For the text-containing cell, return its midpoint in [X, Y] coordinate format. 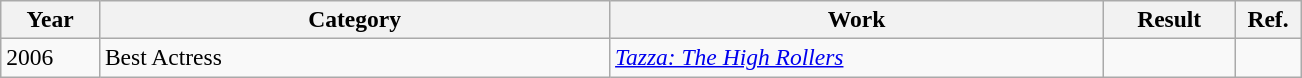
Best Actress [354, 57]
Category [354, 19]
Result [1169, 19]
2006 [50, 57]
Work [857, 19]
Tazza: The High Rollers [857, 57]
Year [50, 19]
Ref. [1268, 19]
